Scan for the cell matching the given text and deliver its (X, Y) coordinate at center. 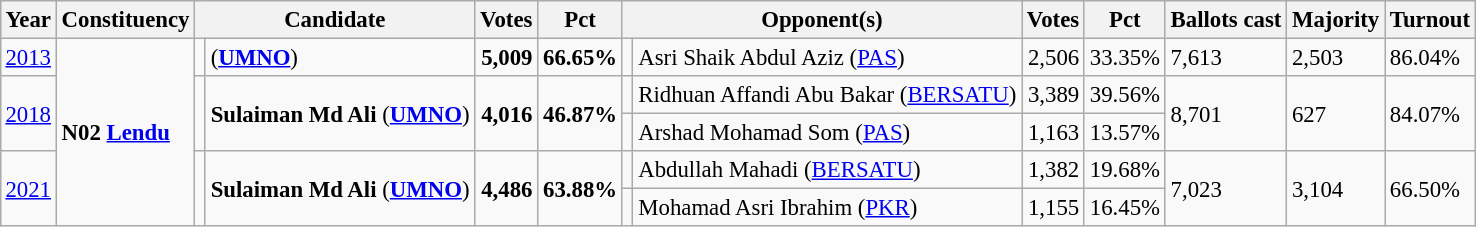
4,486 (506, 188)
Ridhuan Affandi Abu Bakar (BERSATU) (828, 95)
3,389 (1054, 95)
39.56% (1124, 95)
84.07% (1430, 114)
16.45% (1124, 208)
86.04% (1430, 57)
19.68% (1124, 170)
8,701 (1226, 114)
Arshad Mohamad Som (PAS) (828, 133)
5,009 (506, 57)
Majority (1336, 20)
66.50% (1430, 188)
2,503 (1336, 57)
66.65% (580, 57)
2,506 (1054, 57)
Year (28, 20)
1,382 (1054, 170)
7,023 (1226, 188)
63.88% (580, 188)
4,016 (506, 114)
Opponent(s) (822, 20)
13.57% (1124, 133)
7,613 (1226, 57)
Constituency (125, 20)
1,155 (1054, 208)
Mohamad Asri Ibrahim (PKR) (828, 208)
Asri Shaik Abdul Aziz (PAS) (828, 57)
2013 (28, 57)
2021 (28, 188)
Abdullah Mahadi (BERSATU) (828, 170)
Candidate (335, 20)
33.35% (1124, 57)
Ballots cast (1226, 20)
2018 (28, 114)
3,104 (1336, 188)
627 (1336, 114)
N02 Lendu (125, 132)
1,163 (1054, 133)
(UMNO) (340, 57)
46.87% (580, 114)
Turnout (1430, 20)
